Provide the (x, y) coordinate of the cell's center where the given text is located.  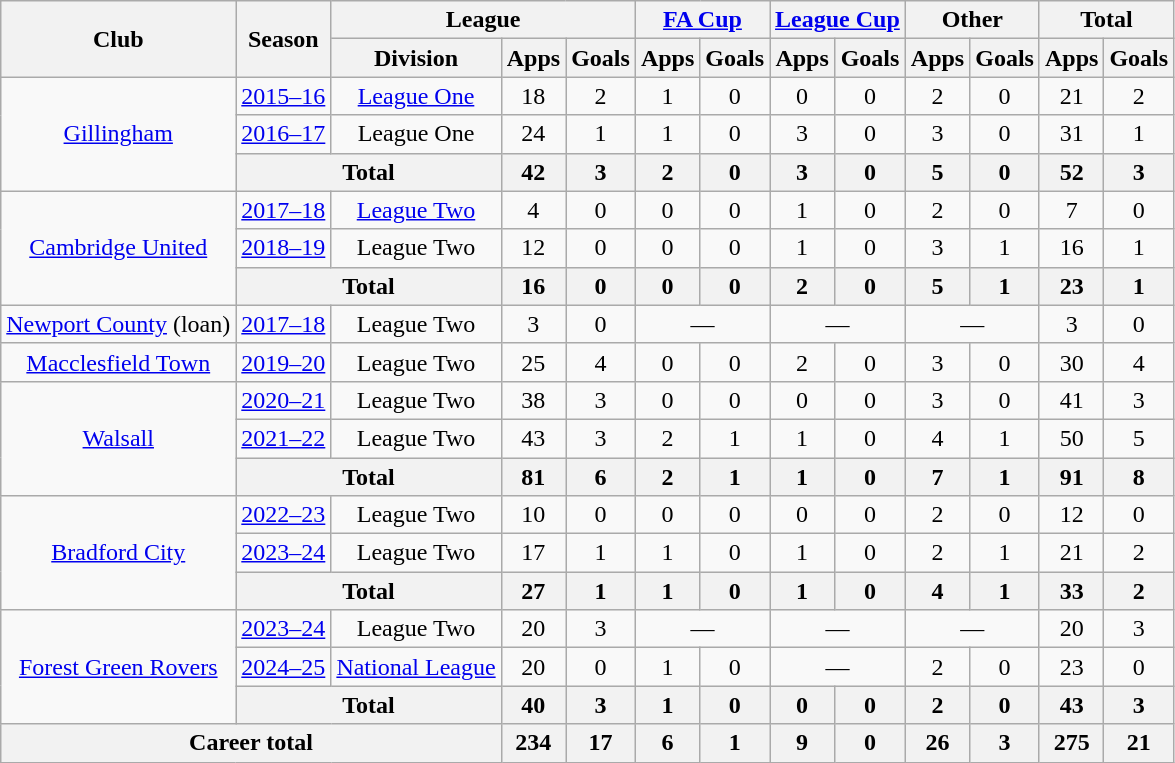
9 (802, 743)
18 (533, 96)
52 (1071, 172)
25 (533, 362)
2022–23 (284, 515)
Bradford City (118, 553)
33 (1071, 591)
League (483, 20)
Other (972, 20)
81 (533, 477)
Cambridge United (118, 248)
275 (1071, 743)
38 (533, 400)
26 (937, 743)
24 (533, 134)
2019–20 (284, 362)
2020–21 (284, 400)
National League (416, 667)
Forest Green Rovers (118, 667)
2021–22 (284, 438)
Division (416, 58)
234 (533, 743)
2024–25 (284, 667)
42 (533, 172)
91 (1071, 477)
Walsall (118, 438)
30 (1071, 362)
8 (1139, 477)
27 (533, 591)
10 (533, 515)
FA Cup (702, 20)
50 (1071, 438)
41 (1071, 400)
Newport County (loan) (118, 324)
Macclesfield Town (118, 362)
2015–16 (284, 96)
Gillingham (118, 134)
40 (533, 705)
Club (118, 39)
31 (1071, 134)
2018–19 (284, 248)
2016–17 (284, 134)
Season (284, 39)
Career total (251, 743)
League Cup (838, 20)
